Return (x, y) of the center of cell containing provided text 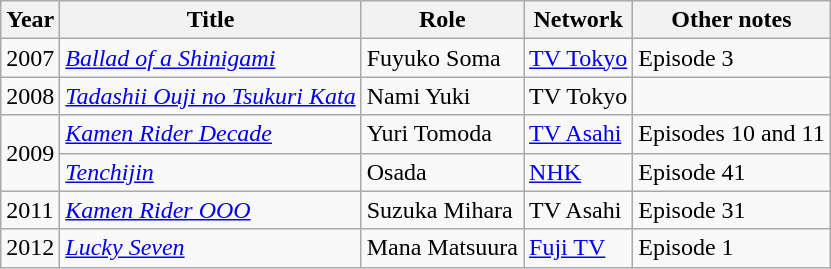
Kamen Rider Decade (210, 134)
Yuri Tomoda (442, 134)
Tadashii Ouji no Tsukuri Kata (210, 96)
2012 (30, 248)
Network (578, 20)
Nami Yuki (442, 96)
Other notes (732, 20)
Episodes 10 and 11 (732, 134)
Osada (442, 172)
Role (442, 20)
NHK (578, 172)
Kamen Rider OOO (210, 210)
Episode 41 (732, 172)
Tenchijin (210, 172)
2009 (30, 153)
Ballad of a Shinigami (210, 58)
2008 (30, 96)
Episode 3 (732, 58)
Episode 31 (732, 210)
Year (30, 20)
Episode 1 (732, 248)
Fuji TV (578, 248)
Fuyuko Soma (442, 58)
Lucky Seven (210, 248)
Title (210, 20)
2007 (30, 58)
Suzuka Mihara (442, 210)
2011 (30, 210)
Mana Matsuura (442, 248)
